Capture the cell that displays the provided text and extract its (x, y) central coordinate. 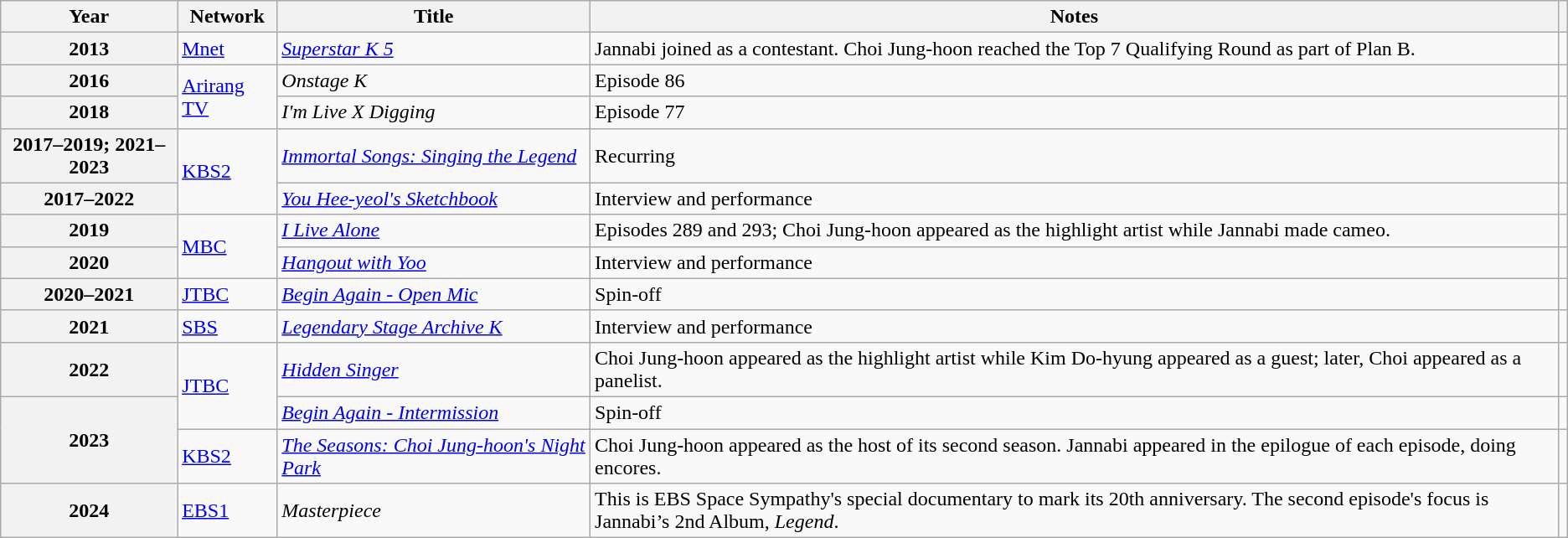
Episode 77 (1075, 112)
2021 (89, 326)
Begin Again - Intermission (434, 412)
2013 (89, 49)
Hangout with Yoo (434, 262)
Superstar K 5 (434, 49)
Title (434, 17)
I Live Alone (434, 230)
2020–2021 (89, 294)
SBS (228, 326)
2024 (89, 511)
2020 (89, 262)
2018 (89, 112)
Hidden Singer (434, 369)
2017–2019; 2021–2023 (89, 156)
EBS1 (228, 511)
Begin Again - Open Mic (434, 294)
The Seasons: Choi Jung-hoon's Night Park (434, 456)
Recurring (1075, 156)
Immortal Songs: Singing the Legend (434, 156)
Arirang TV (228, 96)
You Hee-yeol's Sketchbook (434, 199)
MBC (228, 246)
Legendary Stage Archive K (434, 326)
Onstage K (434, 80)
Jannabi joined as a contestant. Choi Jung-hoon reached the Top 7 Qualifying Round as part of Plan B. (1075, 49)
2022 (89, 369)
Notes (1075, 17)
Episode 86 (1075, 80)
Network (228, 17)
I'm Live X Digging (434, 112)
2019 (89, 230)
2023 (89, 439)
Episodes 289 and 293; Choi Jung-hoon appeared as the highlight artist while Jannabi made cameo. (1075, 230)
Choi Jung-hoon appeared as the host of its second season. Jannabi appeared in the epilogue of each episode, doing encores. (1075, 456)
This is EBS Space Sympathy's special documentary to mark its 20th anniversary. The second episode's focus is Jannabi’s 2nd Album, Legend. (1075, 511)
Mnet (228, 49)
Year (89, 17)
Choi Jung-hoon appeared as the highlight artist while Kim Do-hyung appeared as a guest; later, Choi appeared as a panelist. (1075, 369)
Masterpiece (434, 511)
2016 (89, 80)
2017–2022 (89, 199)
